Scan for the cell matching the given text and deliver its [x, y] coordinate at center. 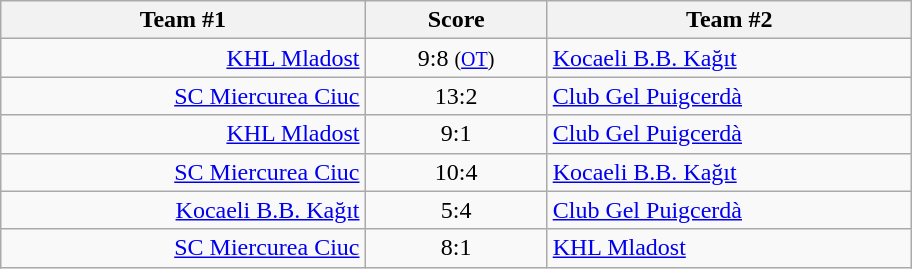
9:1 [456, 134]
8:1 [456, 248]
Score [456, 20]
5:4 [456, 210]
13:2 [456, 96]
Team #1 [183, 20]
10:4 [456, 172]
Team #2 [729, 20]
9:8 (OT) [456, 58]
